Provide the [X, Y] coordinate of the cell's center where the given text is located.  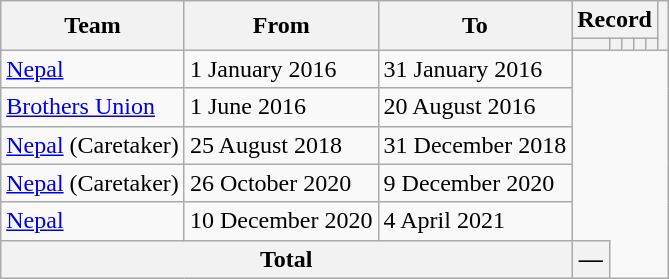
Record [615, 20]
31 December 2018 [475, 145]
26 October 2020 [281, 183]
— [591, 259]
1 January 2016 [281, 69]
Brothers Union [93, 107]
20 August 2016 [475, 107]
9 December 2020 [475, 183]
Total [286, 259]
Team [93, 26]
1 June 2016 [281, 107]
From [281, 26]
25 August 2018 [281, 145]
To [475, 26]
10 December 2020 [281, 221]
31 January 2016 [475, 69]
4 April 2021 [475, 221]
